Capture the cell that displays the provided text and extract its (X, Y) central coordinate. 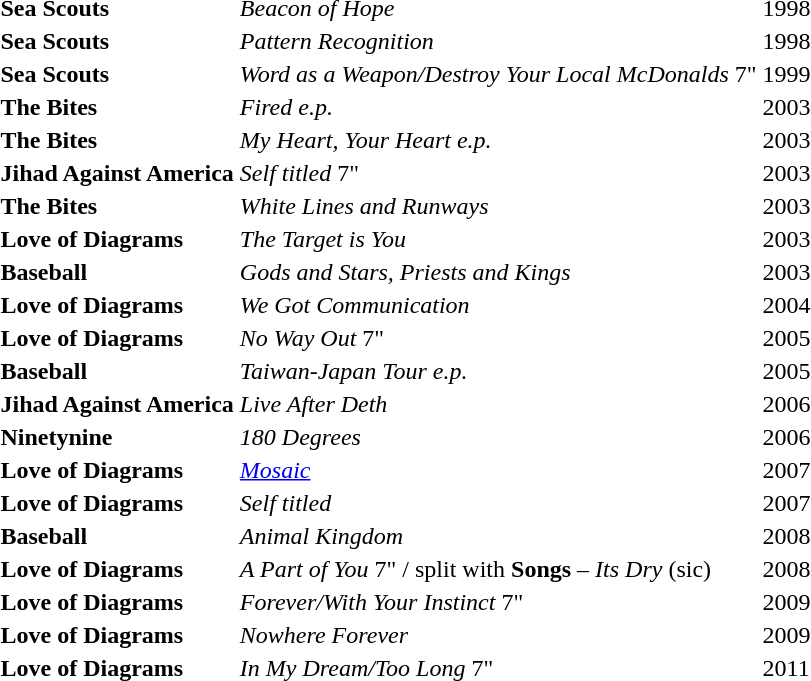
White Lines and Runways (498, 206)
My Heart, Your Heart e.p. (498, 140)
We Got Communication (498, 305)
Taiwan-Japan Tour e.p. (498, 371)
A Part of You 7" / split with Songs – Its Dry (sic) (498, 569)
Self titled 7" (498, 173)
Fired e.p. (498, 107)
Live After Deth (498, 404)
Mosaic (498, 470)
Nowhere Forever (498, 635)
Forever/With Your Instinct 7" (498, 602)
Word as a Weapon/Destroy Your Local McDonalds 7" (498, 74)
Gods and Stars, Priests and Kings (498, 272)
Pattern Recognition (498, 41)
The Target is You (498, 239)
No Way Out 7" (498, 338)
Self titled (498, 503)
180 Degrees (498, 437)
Animal Kingdom (498, 536)
